Scan for the cell matching the given text and deliver its (X, Y) coordinate at center. 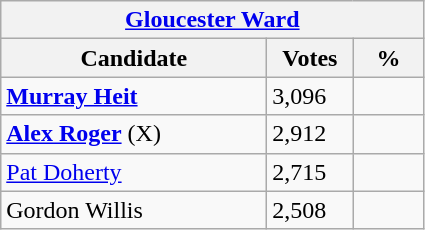
Votes (310, 58)
2,715 (310, 172)
Pat Doherty (134, 172)
Gloucester Ward (212, 20)
% (388, 58)
2,508 (310, 210)
Gordon Willis (134, 210)
Candidate (134, 58)
3,096 (310, 96)
2,912 (310, 134)
Murray Heit (134, 96)
Alex Roger (X) (134, 134)
